From the cell containing the given text, extract its center point as [X, Y] coordinate. 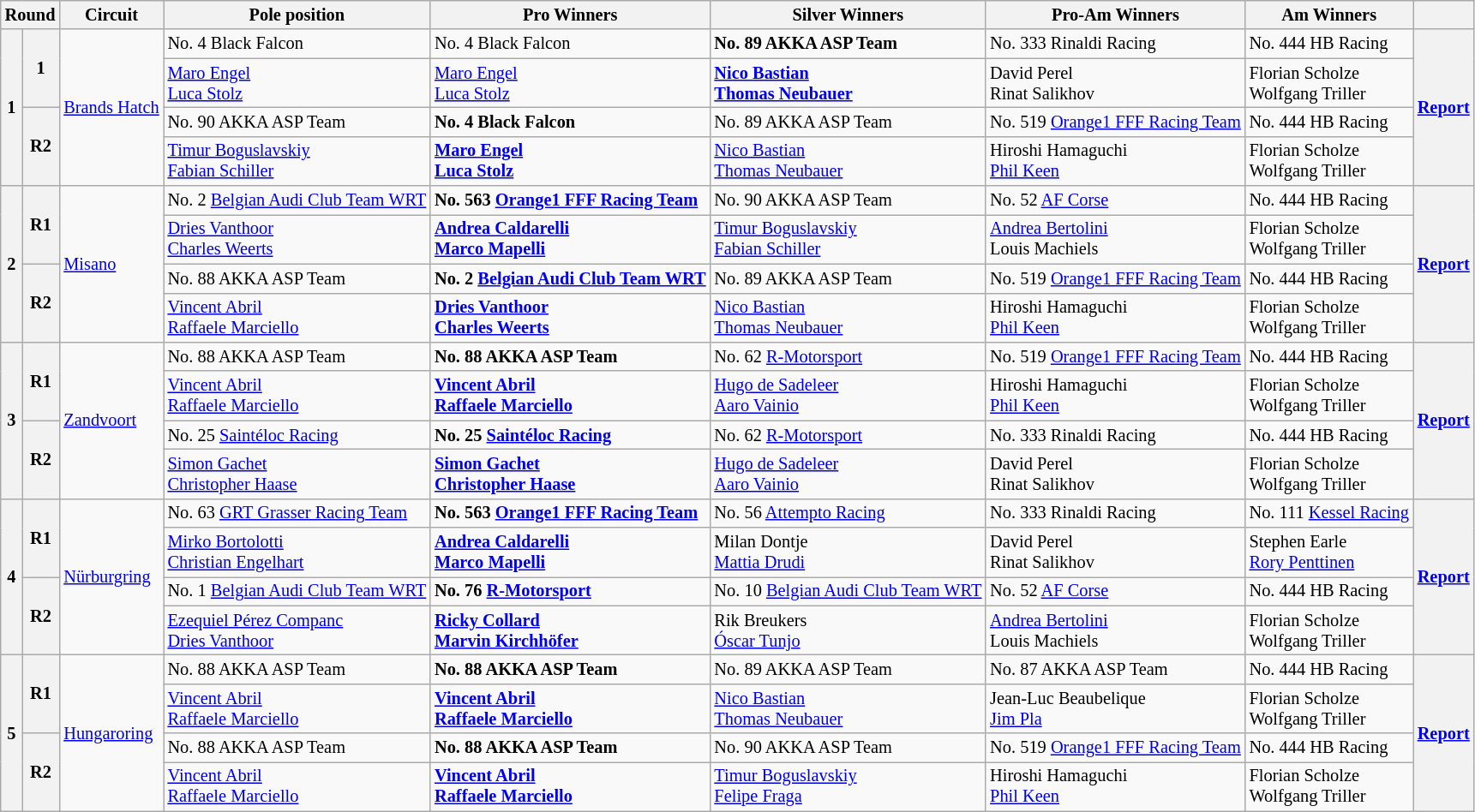
No. 63 GRT Grasser Racing Team [297, 513]
2 [12, 264]
5 [12, 733]
Am Winners [1329, 15]
No. 56 Attempto Racing [848, 513]
Ezequiel Pérez Companc Dries Vanthoor [297, 630]
3 [12, 420]
Silver Winners [848, 15]
No. 1 Belgian Audi Club Team WRT [297, 591]
Zandvoort [111, 420]
Ricky Collard Marvin Kirchhöfer [570, 630]
Hungaroring [111, 733]
4 [12, 577]
Misano [111, 264]
Mirko Bortolotti Christian Engelhart [297, 552]
No. 76 R-Motorsport [570, 591]
Nürburgring [111, 577]
Circuit [111, 15]
No. 111 Kessel Racing [1329, 513]
Pro-Am Winners [1115, 15]
Timur Boguslavskiy Felipe Fraga [848, 786]
Milan Dontje Mattia Drudi [848, 552]
Brands Hatch [111, 108]
Jean-Luc Beaubelique Jim Pla [1115, 708]
Stephen Earle Rory Penttinen [1329, 552]
No. 10 Belgian Audi Club Team WRT [848, 591]
Round [31, 15]
No. 87 AKKA ASP Team [1115, 669]
Rik Breukers Óscar Tunjo [848, 630]
Pro Winners [570, 15]
Pole position [297, 15]
